Detect which cell encompasses the target text, then output its [x, y] center coordinate. 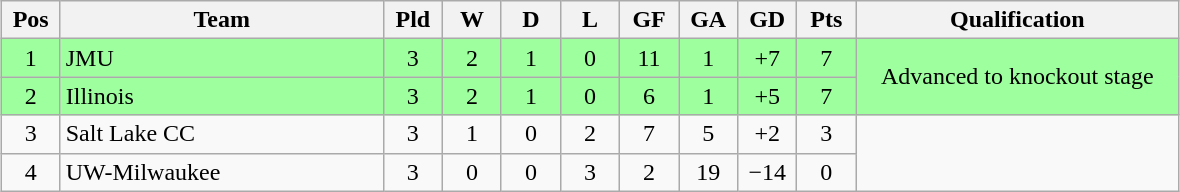
Pts [826, 20]
JMU [222, 58]
GF [650, 20]
Pos [30, 20]
UW-Milwaukee [222, 172]
D [530, 20]
4 [30, 172]
Salt Lake CC [222, 134]
+7 [768, 58]
Team [222, 20]
+5 [768, 96]
19 [708, 172]
GA [708, 20]
Pld [412, 20]
GD [768, 20]
11 [650, 58]
W [472, 20]
Qualification [1018, 20]
−14 [768, 172]
Advanced to knockout stage [1018, 77]
Illinois [222, 96]
+2 [768, 134]
5 [708, 134]
L [590, 20]
6 [650, 96]
